Locate the cell with the specified text and output its (x, y) center coordinate. 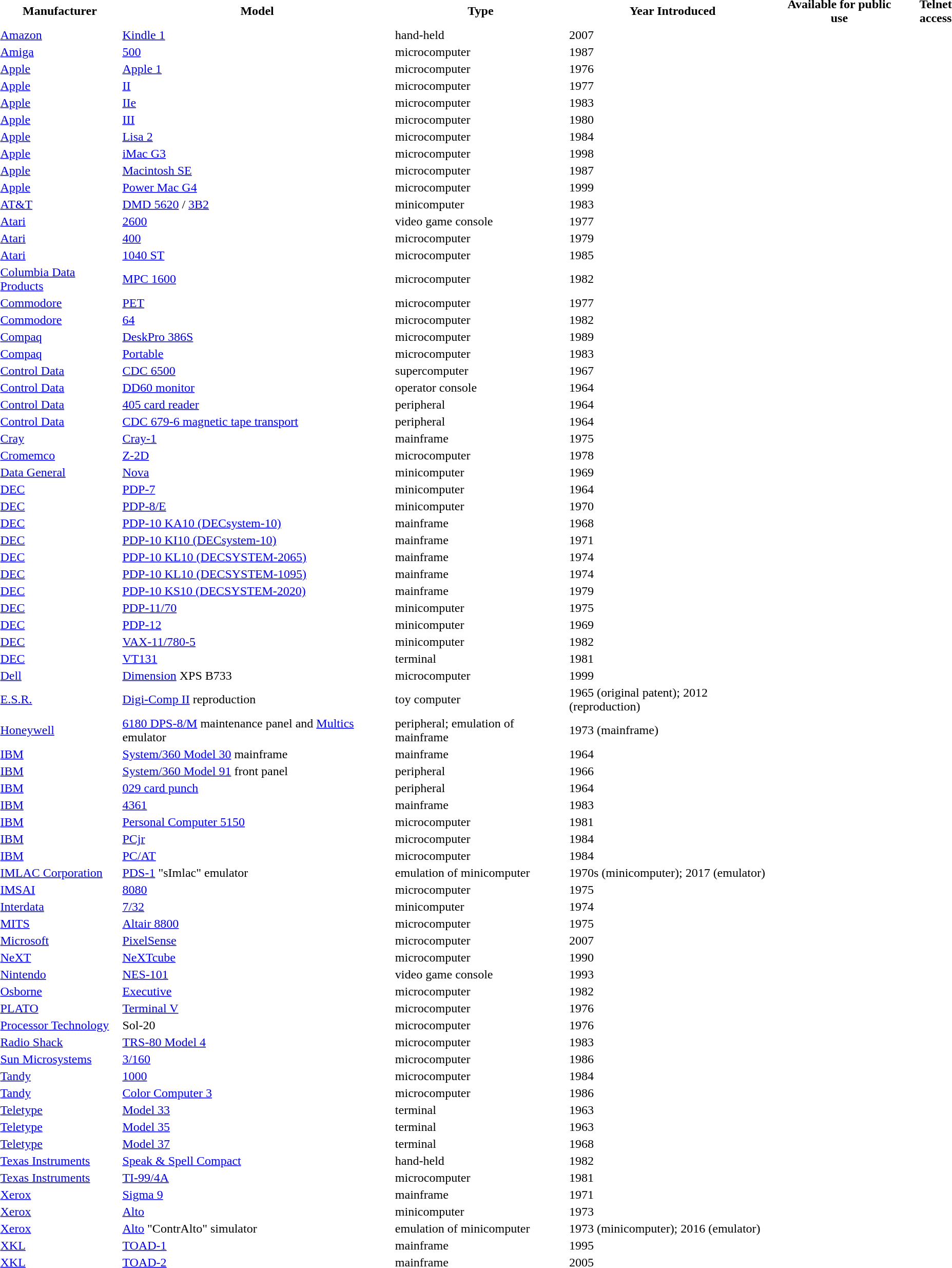
1966 (673, 771)
System/360 Model 30 mainframe (257, 754)
DD60 monitor (257, 388)
7/32 (257, 907)
400 (257, 238)
6180 DPS-8/M maintenance panel and Multics emulator (257, 730)
64 (257, 320)
1978 (673, 455)
Digi-Comp II reproduction (257, 699)
iMac G3 (257, 153)
Model 33 (257, 1110)
Altair 8800 (257, 924)
Speak & Spell Compact (257, 1161)
Lisa 2 (257, 137)
Color Computer 3 (257, 1093)
PixelSense (257, 940)
1000 (257, 1076)
Portable (257, 354)
Z-2D (257, 455)
500 (257, 52)
1998 (673, 153)
Alto "ContrAlto" simulator (257, 1228)
peripheral; emulation of mainframe (480, 730)
3/160 (257, 1059)
1965 (original patent); 2012 (reproduction) (673, 699)
Macintosh SE (257, 170)
1970 (673, 506)
PET (257, 303)
Model 35 (257, 1127)
VAX-11/780-5 (257, 642)
supercomputer (480, 371)
II (257, 86)
1985 (673, 255)
4361 (257, 805)
NeXTcube (257, 957)
Alto (257, 1212)
Terminal V (257, 1008)
PDP-10 KL10 (DECSYSTEM-2065) (257, 557)
TOAD-1 (257, 1245)
System/360 Model 91 front panel (257, 771)
Executive (257, 991)
TI-99/4A (257, 1178)
1973 (673, 1212)
PC/AT (257, 856)
1989 (673, 337)
1980 (673, 120)
1040 ST (257, 255)
Personal Computer 5150 (257, 822)
PDP-8/E (257, 506)
PDP-12 (257, 625)
IIe (257, 103)
Sigma 9 (257, 1195)
8080 (257, 890)
029 card punch (257, 788)
Power Mac G4 (257, 187)
Apple 1 (257, 69)
DeskPro 386S (257, 337)
PDP-11/70 (257, 608)
1973 (minicomputer); 2016 (emulator) (673, 1228)
NES-101 (257, 974)
Nova (257, 472)
1990 (673, 957)
2600 (257, 221)
operator console (480, 388)
1967 (673, 371)
Sol-20 (257, 1025)
1973 (mainframe) (673, 730)
TRS-80 Model 4 (257, 1042)
MPC 1600 (257, 279)
Cray-1 (257, 438)
PDP-10 KA10 (DECsystem-10) (257, 523)
DMD 5620 / 3B2 (257, 204)
1970s (minicomputer); 2017 (emulator) (673, 873)
405 card reader (257, 405)
III (257, 120)
toy computer (480, 699)
CDC 6500 (257, 371)
PDP-10 KL10 (DECSYSTEM-1095) (257, 574)
PCjr (257, 839)
1995 (673, 1245)
VT131 (257, 659)
Kindle 1 (257, 35)
Model 37 (257, 1144)
PDP-7 (257, 489)
PDP-10 KI10 (DECsystem-10) (257, 540)
PDS-1 "sImlac" emulator (257, 873)
1993 (673, 974)
PDP-10 KS10 (DECSYSTEM-2020) (257, 591)
Dimension XPS B733 (257, 676)
CDC 679-6 magnetic tape transport (257, 421)
